Return the [X, Y] coordinate for the center point of the cell that contains the specified text.  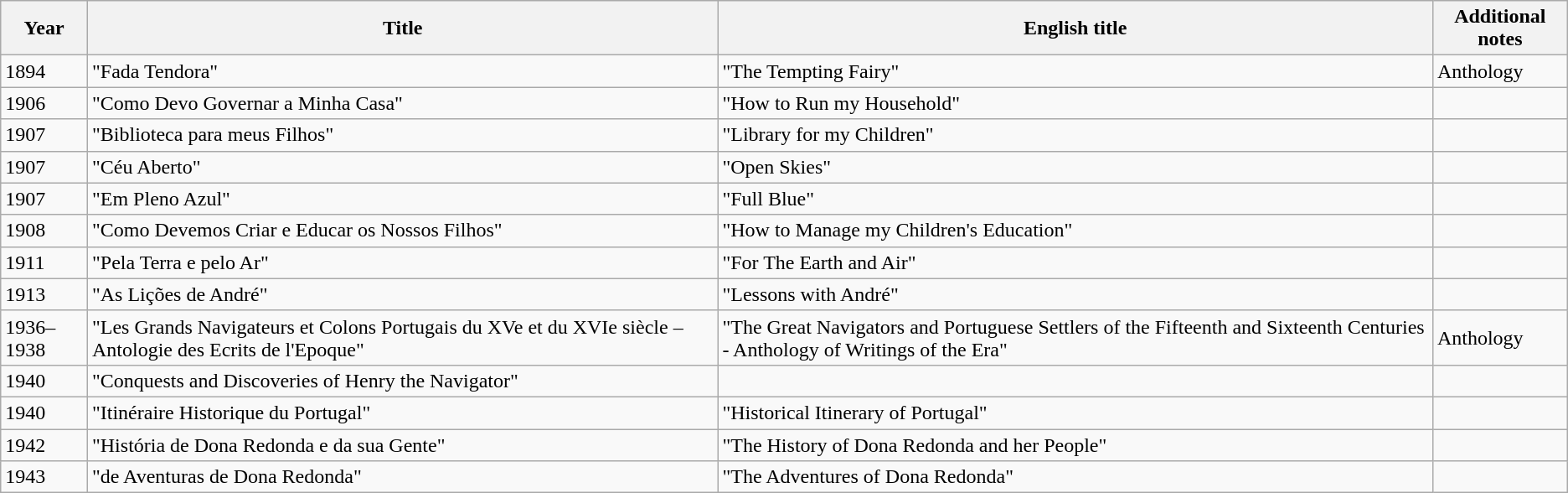
1936–1938 [44, 337]
"Itinéraire Historique du Portugal" [402, 413]
"Como Devo Governar a Minha Casa" [402, 103]
"Full Blue" [1075, 199]
"For The Earth and Air" [1075, 262]
"Pela Terra e pelo Ar" [402, 262]
"How to Manage my Children's Education" [1075, 231]
"Les Grands Navigateurs et Colons Portugais du XVe et du XVIe siècle – Antologie des Ecrits de l'Epoque" [402, 337]
"Biblioteca para meus Filhos" [402, 135]
"The Tempting Fairy" [1075, 71]
"Céu Aberto" [402, 167]
"The Great Navigators and Portuguese Settlers of the Fifteenth and Sixteenth Centuries - Anthology of Writings of the Era" [1075, 337]
1942 [44, 445]
"As Lições de André" [402, 294]
1911 [44, 262]
"Conquests and Discoveries of Henry the Navigator" [402, 381]
English title [1075, 29]
Year [44, 29]
"The History of Dona Redonda and her People" [1075, 445]
"Open Skies" [1075, 167]
"How to Run my Household" [1075, 103]
1906 [44, 103]
"Fada Tendora" [402, 71]
"de Aventuras de Dona Redonda" [402, 477]
"Como Devemos Criar e Educar os Nossos Filhos" [402, 231]
1943 [44, 477]
"História de Dona Redonda e da sua Gente" [402, 445]
"Em Pleno Azul" [402, 199]
1908 [44, 231]
"The Adventures of Dona Redonda" [1075, 477]
"Historical Itinerary of Portugal" [1075, 413]
1894 [44, 71]
"Lessons with André" [1075, 294]
Title [402, 29]
Additional notes [1499, 29]
"Library for my Children" [1075, 135]
1913 [44, 294]
